Determine the [x, y] coordinate at the center of the cell enclosing the given text.  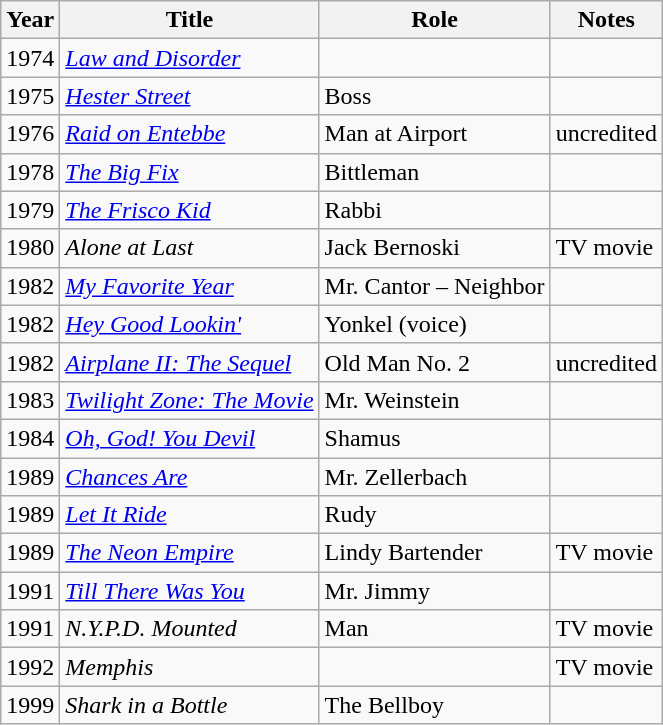
Old Man No. 2 [434, 362]
1999 [30, 705]
Chances Are [190, 477]
Hester Street [190, 96]
Jack Bernoski [434, 248]
Till There Was You [190, 591]
1992 [30, 667]
Yonkel (voice) [434, 324]
Bittleman [434, 172]
1984 [30, 438]
Mr. Zellerbach [434, 477]
Alone at Last [190, 248]
1980 [30, 248]
1976 [30, 134]
1979 [30, 210]
The Big Fix [190, 172]
Man at Airport [434, 134]
The Neon Empire [190, 553]
1978 [30, 172]
1983 [30, 400]
My Favorite Year [190, 286]
Rudy [434, 515]
Notes [606, 20]
Role [434, 20]
N.Y.P.D. Mounted [190, 629]
The Bellboy [434, 705]
Memphis [190, 667]
Oh, God! You Devil [190, 438]
Let It Ride [190, 515]
Shamus [434, 438]
Mr. Jimmy [434, 591]
Title [190, 20]
Twilight Zone: The Movie [190, 400]
Mr. Cantor – Neighbor [434, 286]
Shark in a Bottle [190, 705]
Man [434, 629]
Mr. Weinstein [434, 400]
Law and Disorder [190, 58]
The Frisco Kid [190, 210]
Year [30, 20]
Rabbi [434, 210]
Airplane II: The Sequel [190, 362]
1975 [30, 96]
Boss [434, 96]
Hey Good Lookin' [190, 324]
Raid on Entebbe [190, 134]
Lindy Bartender [434, 553]
1974 [30, 58]
